Determine the [x, y] coordinate at the center of the cell enclosing the given text.  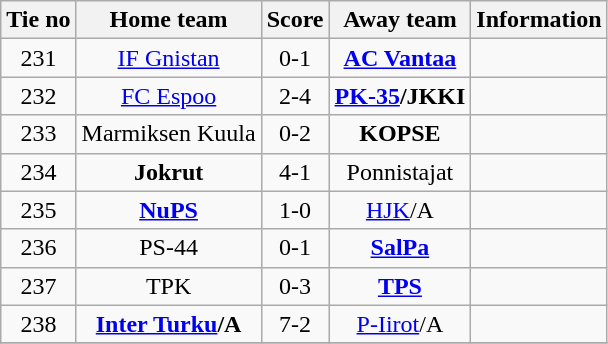
4-1 [295, 172]
235 [38, 210]
SalPa [400, 248]
TPK [168, 286]
7-2 [295, 324]
AC Vantaa [400, 58]
Home team [168, 20]
PS-44 [168, 248]
Away team [400, 20]
0-3 [295, 286]
0-2 [295, 134]
PK-35/JKKI [400, 96]
HJK/A [400, 210]
236 [38, 248]
Ponnistajat [400, 172]
2-4 [295, 96]
Inter Turku/A [168, 324]
KOPSE [400, 134]
IF Gnistan [168, 58]
233 [38, 134]
238 [38, 324]
Marmiksen Kuula [168, 134]
Tie no [38, 20]
NuPS [168, 210]
Jokrut [168, 172]
232 [38, 96]
237 [38, 286]
FC Espoo [168, 96]
P-Iirot/A [400, 324]
234 [38, 172]
231 [38, 58]
Information [539, 20]
TPS [400, 286]
1-0 [295, 210]
Score [295, 20]
